Determine the (X, Y) coordinate at the center of the cell enclosing the given text.  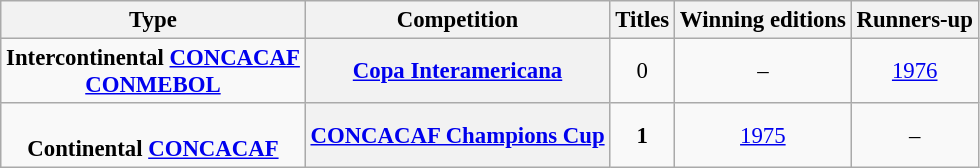
Winning editions (764, 20)
Runners-up (914, 20)
1975 (764, 136)
Competition (458, 20)
Continental CONCACAF (153, 136)
CONCACAF Champions Cup (458, 136)
Titles (642, 20)
Intercontinental CONCACAFCONMEBOL (153, 72)
0 (642, 72)
Copa Interamericana (458, 72)
1976 (914, 72)
Type (153, 20)
1 (642, 136)
